Provide the (x, y) coordinate of the cell's center where the given text is located.  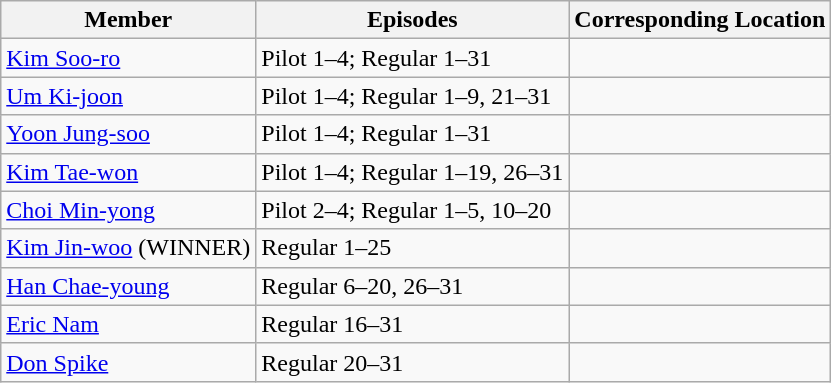
Eric Nam (128, 324)
Don Spike (128, 362)
Corresponding Location (700, 20)
Kim Jin-woo (WINNER) (128, 248)
Regular 1–25 (412, 248)
Pilot 1–4; Regular 1–19, 26–31 (412, 172)
Yoon Jung-soo (128, 134)
Member (128, 20)
Han Chae-young (128, 286)
Pilot 1–4; Regular 1–9, 21–31 (412, 96)
Regular 20–31 (412, 362)
Um Ki-joon (128, 96)
Kim Soo-ro (128, 58)
Regular 16–31 (412, 324)
Choi Min-yong (128, 210)
Kim Tae-won (128, 172)
Regular 6–20, 26–31 (412, 286)
Pilot 2–4; Regular 1–5, 10–20 (412, 210)
Episodes (412, 20)
